Scan for the cell matching the given text and deliver its (X, Y) coordinate at center. 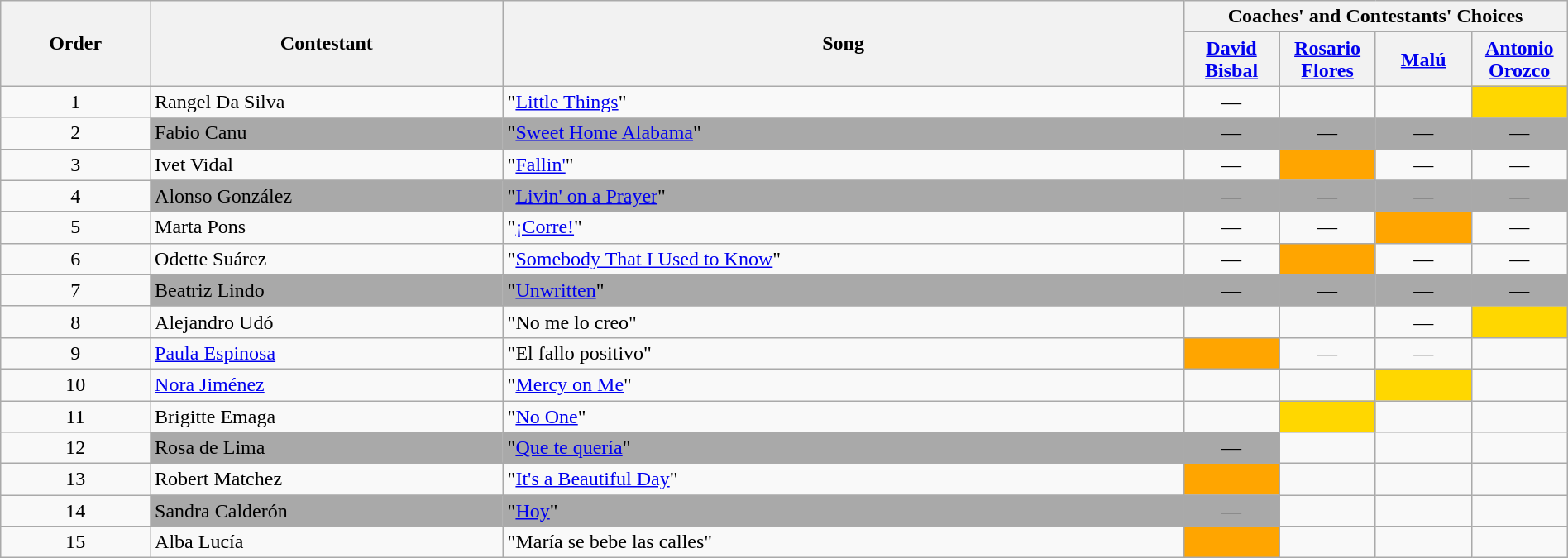
Song (844, 43)
Order (76, 43)
David Bisbal (1231, 60)
4 (76, 196)
"¡Corre!" (844, 227)
10 (76, 384)
"Unwritten" (844, 290)
"Mercy on Me" (844, 384)
Marta Pons (327, 227)
"It's a Beautiful Day" (844, 479)
Antonio Orozco (1519, 60)
7 (76, 290)
Alba Lucía (327, 542)
Rangel Da Silva (327, 102)
Beatriz Lindo (327, 290)
"Little Things" (844, 102)
"María se bebe las calles" (844, 542)
5 (76, 227)
Robert Matchez (327, 479)
Malú (1423, 60)
14 (76, 511)
6 (76, 259)
"No One" (844, 416)
"Fallin'" (844, 165)
2 (76, 133)
Contestant (327, 43)
Fabio Canu (327, 133)
Brigitte Emaga (327, 416)
9 (76, 353)
1 (76, 102)
"Hoy" (844, 511)
12 (76, 448)
Sandra Calderón (327, 511)
Ivet Vidal (327, 165)
Paula Espinosa (327, 353)
"Somebody That I Used to Know" (844, 259)
Alonso González (327, 196)
Coaches' and Contestants' Choices (1375, 17)
15 (76, 542)
Odette Suárez (327, 259)
3 (76, 165)
Rosario Flores (1327, 60)
"Sweet Home Alabama" (844, 133)
"No me lo creo" (844, 322)
11 (76, 416)
"El fallo positivo" (844, 353)
"Livin' on a Prayer" (844, 196)
Alejandro Udó (327, 322)
Nora Jiménez (327, 384)
"Que te quería" (844, 448)
13 (76, 479)
Rosa de Lima (327, 448)
8 (76, 322)
